Return the [x, y] coordinate for the center point of the cell that contains the specified text.  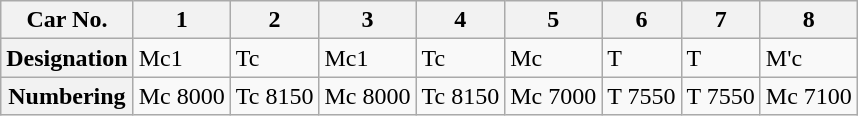
Mc [554, 58]
2 [274, 20]
4 [460, 20]
Mc 7100 [808, 96]
8 [808, 20]
5 [554, 20]
3 [368, 20]
6 [642, 20]
M'c [808, 58]
Mc 7000 [554, 96]
Numbering [67, 96]
Car No. [67, 20]
Designation [67, 58]
7 [720, 20]
1 [182, 20]
